Extract the (x, y) coordinate from the center of the cell holding the provided text.  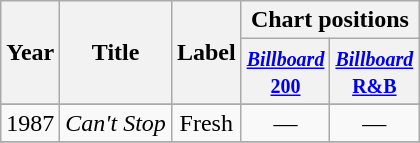
Year (30, 52)
1987 (30, 123)
Can't Stop (116, 123)
Chart positions (330, 20)
Billboard 200 (286, 72)
Label (206, 52)
Fresh (206, 123)
Billboard R&B (374, 72)
Title (116, 52)
